Find where the given text appears and provide that cell's center as (x, y) coordinate. 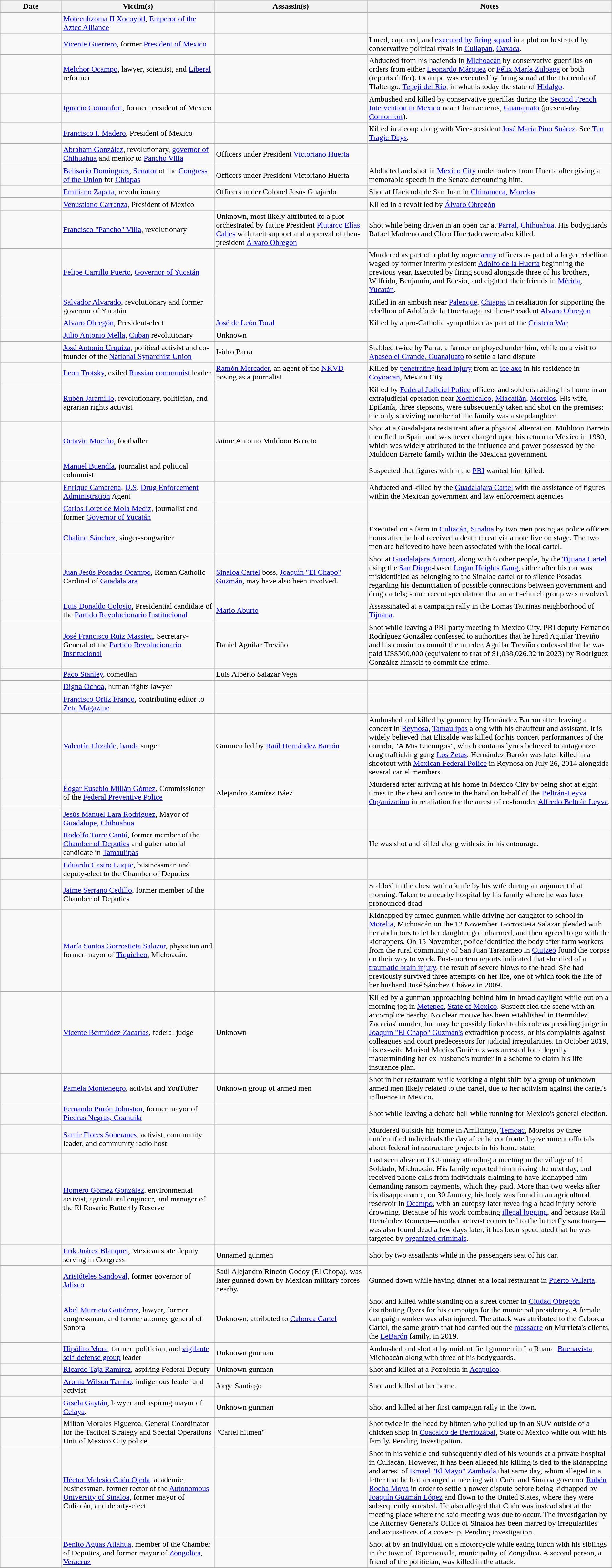
Valentín Elizalde, banda singer (138, 746)
Sinaloa Cartel boss, Joaquín "El Chapo" Guzmán, may have also been involved. (291, 576)
Shot and killed at her first campaign rally in the town. (489, 1407)
Homero Gómez González, environmental activist, agricultural engineer, and manager of the El Rosario Butterfly Reserve (138, 1199)
Octavio Muciño, footballer (138, 441)
"Cartel hitmen" (291, 1432)
Emiliano Zapata, revolutionary (138, 192)
Venustiano Carranza, President of Mexico (138, 204)
Abraham González, revolutionary, governor of Chihuahua and mentor to Pancho Villa (138, 154)
Jorge Santiago (291, 1386)
Abducted and killed by the Guadalajara Cartel with the assistance of figures within the Mexican government and law enforcement agencies (489, 492)
Jesús Manuel Lara Rodríguez, Mayor of Guadalupe, Chihuahua (138, 818)
Manuel Buendía, journalist and political columnist (138, 470)
Francisco I. Madero, President of Mexico (138, 133)
Samir Flores Soberanes, activist, community leader, and community radio host (138, 1139)
Julio Antonio Mella, Cuban revolutionary (138, 335)
Erik Juárez Blanquet, Mexican state deputy serving in Congress (138, 1255)
Mario Aburto (291, 611)
Gunmen led by Raúl Hernández Barrón (291, 746)
Shot and killed at her home. (489, 1386)
Ambushed and shot at by unidentified gunmen in La Ruana, Buenavista, Michoacán along with three of his bodyguards. (489, 1353)
Aristóteles Sandoval, former governor of Jalisco (138, 1280)
Ramón Mercader, an agent of the NKVD posing as a journalist (291, 373)
Abducted and shot in Mexico City under orders from Huerta after giving a memorable speech in the Senate denouncing him. (489, 175)
Saúl Alejandro Rincón Godoy (El Chopa), was later gunned down by Mexican military forces nearby. (291, 1280)
Gisela Gaytán, lawyer and aspiring mayor of Celaya. (138, 1407)
Salvador Alvarado, revolutionary and former governor of Yucatán (138, 306)
Motecuhzoma II Xocoyotl, Emperor of the Aztec Alliance (138, 23)
Daniel Aguilar Treviño (291, 644)
José Francisco Ruiz Massieu, Secretary-General of the Partido Revolucionario Institucional (138, 644)
María Santos Gorrostieta Salazar, physician and former mayor of Tiquicheo, Michoacán. (138, 950)
Jaime Serrano Cedillo, former member of the Chamber of Deputies (138, 895)
Assassin(s) (291, 6)
Shot and killed at a Pozolería in Acapulco. (489, 1370)
Álvaro Obregón, President-elect (138, 323)
Rubén Jaramillo, revolutionary, politician, and agrarian rights activist (138, 403)
Ambushed and killed by conservative guerillas during the Second French Intervention in Mexico near Chamacueros, Guanajuato (present-day Comonfort). (489, 108)
Officers under Colonel Jesús Guajardo (291, 192)
Unknown group of armed men (291, 1088)
Stabbed twice by Parra, a farmer employed under him, while on a visit to Apaseo el Grande, Guanajuato to settle a land dispute (489, 352)
Carlos Loret de Mola Mediz, journalist and former Governor of Yucatán (138, 512)
Édgar Eusebio Millán Gómez, Commissioner of the Federal Preventive Police (138, 793)
Notes (489, 6)
Paco Stanley, comedian (138, 674)
José Antonio Urquiza, political activist and co-founder of the National Synarchist Union (138, 352)
Milton Morales Figueroa, General Coordinator for the Tactical Strategy and Special Operations Unit of Mexico City police. (138, 1432)
Ricardo Taja Ramírez, aspiring Federal Deputy (138, 1370)
Victim(s) (138, 6)
He was shot and killed along with six in his entourage. (489, 844)
Francisco Ortiz Franco, contributing editor to Zeta Magazine (138, 703)
Isidro Parra (291, 352)
Luis Donaldo Colosio, Presidential candidate of the Partido Revolucionario Institucional (138, 611)
Assassinated at a campaign rally in the Lomas Taurinas neighborhood of Tijuana. (489, 611)
Unnamed gunmen (291, 1255)
Belisario Dominguez, Senator of the Congress of the Union for Chiapas (138, 175)
Jaime Antonio Muldoon Barreto (291, 441)
Vicente Guerrero, former President of Mexico (138, 44)
Luis Alberto Salazar Vega (291, 674)
Leon Trotsky, exiled Russian communist leader (138, 373)
Melchor Ocampo, lawyer, scientist, and Liberal reformer (138, 74)
Rodolfo Torre Cantú, former member of the Chamber of Deputies and gubernatorial candidate in Tamaulipas (138, 844)
Killed by penetrating head injury from an ice axe in his residence in Coyoacan, Mexico City. (489, 373)
Ignacio Comonfort, former president of Mexico (138, 108)
Chalino Sánchez, singer-songwriter (138, 538)
Hipólito Mora, farmer, politician, and vigilante self-defense group leader (138, 1353)
Killed in an ambush near Palenque, Chiapas in retaliation for supporting the rebellion of Adolfo de la Huerta against then-President Alvaro Obregon (489, 306)
Lured, captured, and executed by firing squad in a plot orchestrated by conservative political rivals in Cuilapan, Oaxaca. (489, 44)
Pamela Montenegro, activist and YouTuber (138, 1088)
Shot while being driven in an open car at Parral, Chihuahua. His bodyguards Rafael Madreno and Claro Huertado were also killed. (489, 229)
Benito Aguas Atlahua, member of the Chamber of Deputies, and former mayor of Zongolica, Veracruz (138, 1553)
Shot at Hacienda de San Juan in Chinameca, Morelos (489, 192)
Francisco "Pancho" Villa, revolutionary (138, 229)
Héctor Melesio Cuén Ojeda, academic, businessman, former rector of the Autonomous University of Sinaloa, former mayor of Culiacán, and deputy-elect (138, 1493)
Alejandro Ramírez Báez (291, 793)
Digna Ochoa, human rights lawyer (138, 686)
Enrique Camarena, U.S. Drug Enforcement Administration Agent (138, 492)
José de León Toral (291, 323)
Killed by a pro-Catholic sympathizer as part of the Cristero War (489, 323)
Unknown, attributed to Caborca Cartel (291, 1319)
Killed in a coup along with Vice-president José María Pino Suárez. See Ten Tragic Days. (489, 133)
Eduardo Castro Luque, businessman and deputy-elect to the Chamber of Deputies (138, 869)
Vicente Bermúdez Zacarías, federal judge (138, 1032)
Fernando Purón Johnston, former mayor of Piedras Negras, Coahuila (138, 1113)
Date (31, 6)
Suspected that figures within the PRI wanted him killed. (489, 470)
Shot while leaving a debate hall while running for Mexico's general election. (489, 1113)
Felipe Carrillo Puerto, Governor of Yucatán (138, 272)
Aronia Wilson Tambo, indigenous leader and activist (138, 1386)
Killed in a revolt led by Álvaro Obregón (489, 204)
Juan Jesús Posadas Ocampo, Roman Catholic Cardinal of Guadalajara (138, 576)
Gunned down while having dinner at a local restaurant in Puerto Vallarta. (489, 1280)
Abel Murrieta Gutiérrez, lawyer, former congressman, and former attorney general of Sonora (138, 1319)
Shot by two assailants while in the passengers seat of his car. (489, 1255)
